From the cell containing the given text, extract its center point as [x, y] coordinate. 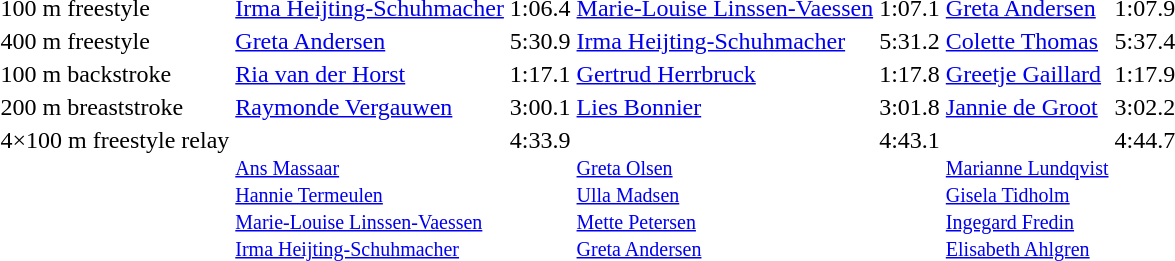
5:30.9 [540, 41]
Jannie de Groot [1027, 107]
Greetje Gaillard [1027, 74]
Lies Bonnier [725, 107]
Raymonde Vergauwen [370, 107]
Greta Andersen [370, 41]
5:31.2 [910, 41]
Gertrud Herrbruck [725, 74]
1:17.8 [910, 74]
3:01.8 [910, 107]
Ria van der Horst [370, 74]
Colette Thomas [1027, 41]
3:00.1 [540, 107]
Irma Heijting-Schuhmacher [725, 41]
1:17.1 [540, 74]
